From the cell containing the given text, extract its center point as [x, y] coordinate. 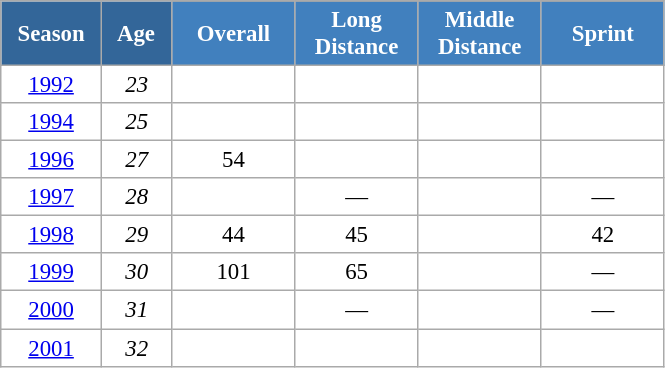
Sprint [602, 34]
23 [136, 85]
32 [136, 348]
2000 [52, 310]
1999 [52, 273]
25 [136, 122]
Season [52, 34]
44 [234, 235]
54 [234, 160]
Age [136, 34]
1996 [52, 160]
28 [136, 197]
29 [136, 235]
42 [602, 235]
Middle Distance [480, 34]
2001 [52, 348]
1994 [52, 122]
1992 [52, 85]
1997 [52, 197]
65 [356, 273]
Overall [234, 34]
101 [234, 273]
27 [136, 160]
30 [136, 273]
31 [136, 310]
Long Distance [356, 34]
1998 [52, 235]
45 [356, 235]
